Pinpoint the cell where the given text exists, returning its (x, y) midpoint coordinate. 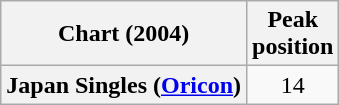
Chart (2004) (124, 34)
14 (293, 85)
Japan Singles (Oricon) (124, 85)
Peakposition (293, 34)
